Extract the [X, Y] coordinate from the center of the cell holding the provided text.  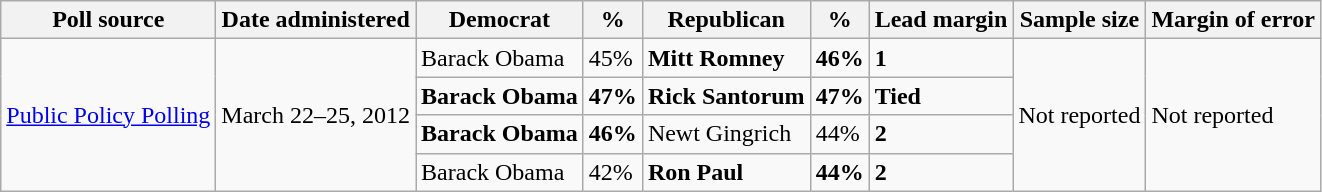
Rick Santorum [726, 96]
March 22–25, 2012 [316, 115]
Ron Paul [726, 172]
Sample size [1080, 20]
Democrat [500, 20]
Lead margin [941, 20]
Newt Gingrich [726, 134]
1 [941, 58]
Tied [941, 96]
Mitt Romney [726, 58]
Margin of error [1234, 20]
Date administered [316, 20]
45% [612, 58]
Poll source [108, 20]
Republican [726, 20]
Public Policy Polling [108, 115]
42% [612, 172]
